Determine the (X, Y) coordinate at the center of the cell enclosing the given text.  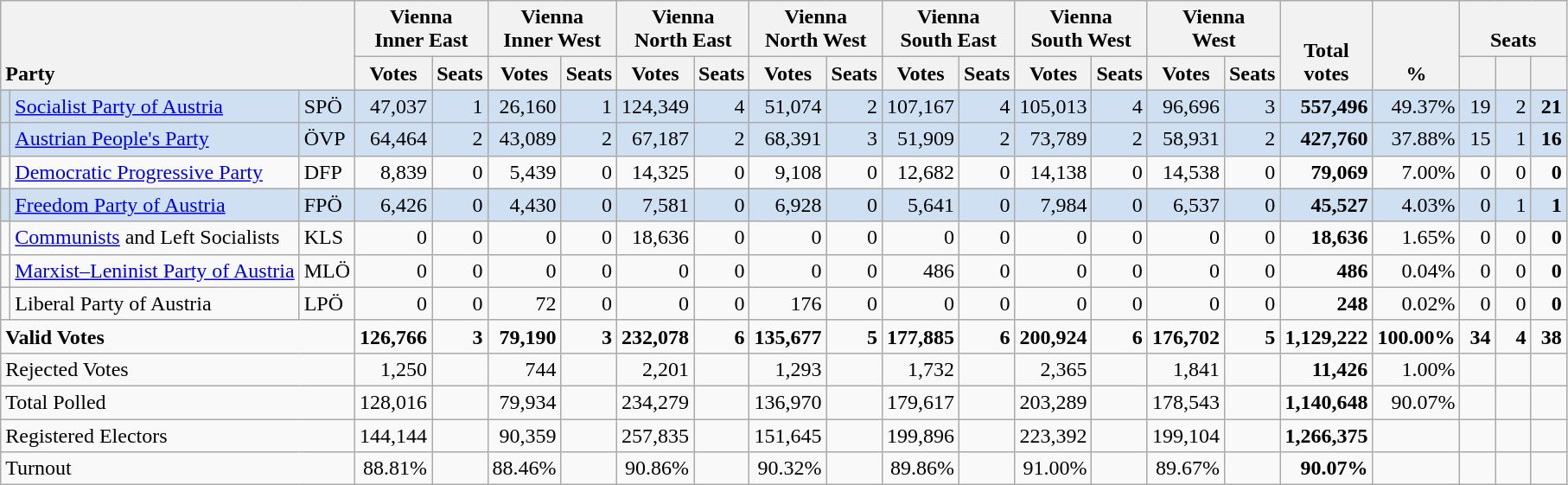
43,089 (524, 139)
ViennaSouth West (1080, 29)
47,037 (394, 106)
Rejected Votes (178, 369)
67,187 (655, 139)
135,677 (788, 336)
177,885 (920, 336)
79,069 (1326, 172)
0.04% (1416, 271)
199,896 (920, 435)
5,641 (920, 205)
1,250 (394, 369)
1,140,648 (1326, 402)
Socialist Party of Austria (155, 106)
58,931 (1186, 139)
557,496 (1326, 106)
257,835 (655, 435)
179,617 (920, 402)
6,537 (1186, 205)
178,543 (1186, 402)
Communists and Left Socialists (155, 238)
19 (1478, 106)
Total Polled (178, 402)
176,702 (1186, 336)
51,074 (788, 106)
136,970 (788, 402)
88.46% (524, 469)
4,430 (524, 205)
26,160 (524, 106)
ViennaSouth East (947, 29)
49.37% (1416, 106)
1,293 (788, 369)
1,129,222 (1326, 336)
126,766 (394, 336)
Liberal Party of Austria (155, 303)
200,924 (1053, 336)
37.88% (1416, 139)
SPÖ (327, 106)
0.02% (1416, 303)
64,464 (394, 139)
12,682 (920, 172)
89.67% (1186, 469)
744 (524, 369)
DFP (327, 172)
427,760 (1326, 139)
176 (788, 303)
1.65% (1416, 238)
Turnout (178, 469)
1,266,375 (1326, 435)
14,138 (1053, 172)
ViennaNorth West (816, 29)
11,426 (1326, 369)
7,581 (655, 205)
14,538 (1186, 172)
7.00% (1416, 172)
7,984 (1053, 205)
128,016 (394, 402)
16 (1549, 139)
91.00% (1053, 469)
89.86% (920, 469)
Valid Votes (178, 336)
ÖVP (327, 139)
ViennaInner West (551, 29)
ViennaNorth East (683, 29)
4.03% (1416, 205)
KLS (327, 238)
8,839 (394, 172)
72 (524, 303)
151,645 (788, 435)
124,349 (655, 106)
107,167 (920, 106)
14,325 (655, 172)
2,201 (655, 369)
90,359 (524, 435)
88.81% (394, 469)
90.32% (788, 469)
223,392 (1053, 435)
ViennaInner East (422, 29)
144,144 (394, 435)
51,909 (920, 139)
199,104 (1186, 435)
FPÖ (327, 205)
Freedom Party of Austria (155, 205)
5,439 (524, 172)
234,279 (655, 402)
73,789 (1053, 139)
Registered Electors (178, 435)
203,289 (1053, 402)
Austrian People's Party (155, 139)
% (1416, 45)
100.00% (1416, 336)
79,190 (524, 336)
248 (1326, 303)
90.86% (655, 469)
ViennaWest (1214, 29)
1,841 (1186, 369)
Marxist–Leninist Party of Austria (155, 271)
MLÖ (327, 271)
232,078 (655, 336)
21 (1549, 106)
79,934 (524, 402)
45,527 (1326, 205)
1.00% (1416, 369)
38 (1549, 336)
LPÖ (327, 303)
1,732 (920, 369)
6,928 (788, 205)
6,426 (394, 205)
9,108 (788, 172)
Party (178, 45)
96,696 (1186, 106)
2,365 (1053, 369)
15 (1478, 139)
Democratic Progressive Party (155, 172)
Totalvotes (1326, 45)
105,013 (1053, 106)
34 (1478, 336)
68,391 (788, 139)
